Identify which cell holds the provided text, then report its [x, y] central coordinate. 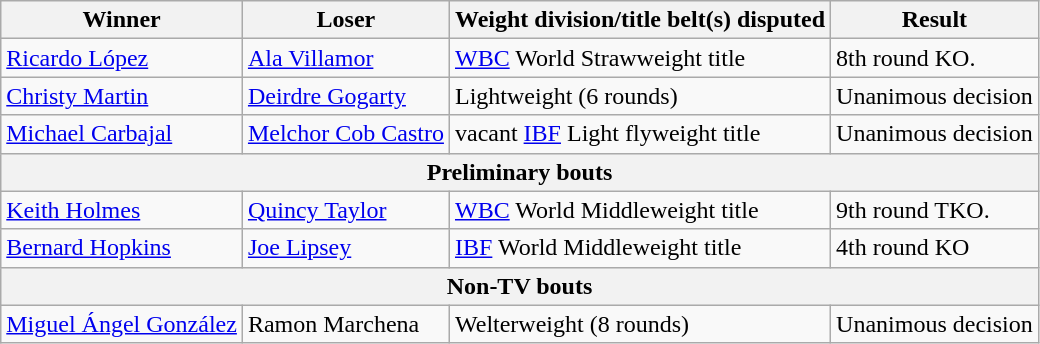
Result [935, 20]
Christy Martin [122, 96]
IBF World Middleweight title [640, 248]
Non-TV bouts [520, 286]
Ala Villamor [346, 58]
Lightweight (6 rounds) [640, 96]
Preliminary bouts [520, 172]
9th round TKO. [935, 210]
Melchor Cob Castro [346, 134]
Bernard Hopkins [122, 248]
vacant IBF Light flyweight title [640, 134]
Keith Holmes [122, 210]
Michael Carbajal [122, 134]
Loser [346, 20]
Ramon Marchena [346, 324]
Weight division/title belt(s) disputed [640, 20]
WBC World Strawweight title [640, 58]
Winner [122, 20]
Welterweight (8 rounds) [640, 324]
Ricardo López [122, 58]
Deirdre Gogarty [346, 96]
WBC World Middleweight title [640, 210]
Joe Lipsey [346, 248]
8th round KO. [935, 58]
Miguel Ángel González [122, 324]
4th round KO [935, 248]
Quincy Taylor [346, 210]
